Extract the (x, y) coordinate from the center of the cell holding the provided text.  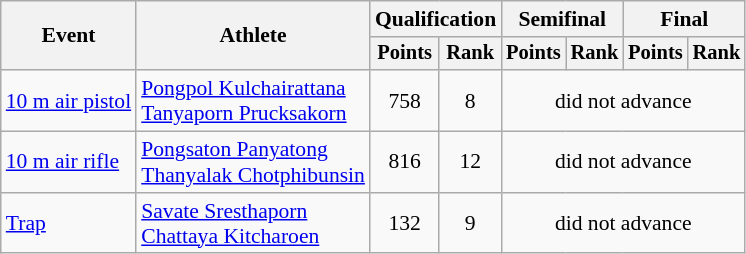
10 m air rifle (68, 162)
Trap (68, 224)
Event (68, 36)
9 (470, 224)
132 (404, 224)
8 (470, 100)
Qualification (436, 19)
Semifinal (562, 19)
12 (470, 162)
Pongsaton PanyatongThanyalak Chotphibunsin (253, 162)
Savate SresthapornChattaya Kitcharoen (253, 224)
Final (684, 19)
Athlete (253, 36)
758 (404, 100)
816 (404, 162)
10 m air pistol (68, 100)
Pongpol KulchairattanaTanyaporn Prucksakorn (253, 100)
